Pinpoint the cell where the given text exists, returning its [x, y] midpoint coordinate. 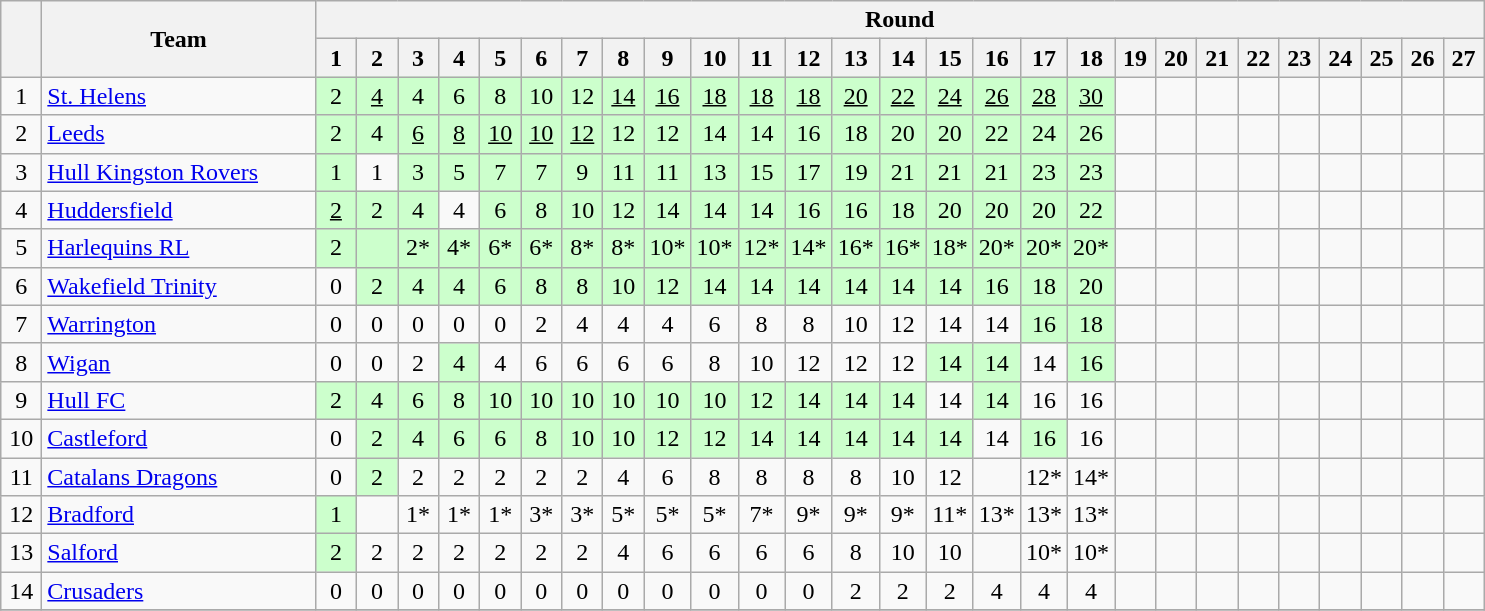
2* [418, 248]
Salford [179, 553]
Wakefield Trinity [179, 286]
11* [950, 515]
4* [460, 248]
27 [1464, 58]
Team [179, 39]
Huddersfield [179, 210]
Hull Kingston Rovers [179, 172]
Crusaders [179, 591]
St. Helens [179, 96]
Harlequins RL [179, 248]
Warrington [179, 324]
30 [1090, 96]
Hull FC [179, 400]
Wigan [179, 362]
Bradford [179, 515]
25 [1382, 58]
Castleford [179, 438]
18* [950, 248]
Catalans Dragons [179, 477]
7* [762, 515]
Leeds [179, 134]
28 [1044, 96]
Round [900, 20]
